Identify which cell holds the provided text, then report its (X, Y) central coordinate. 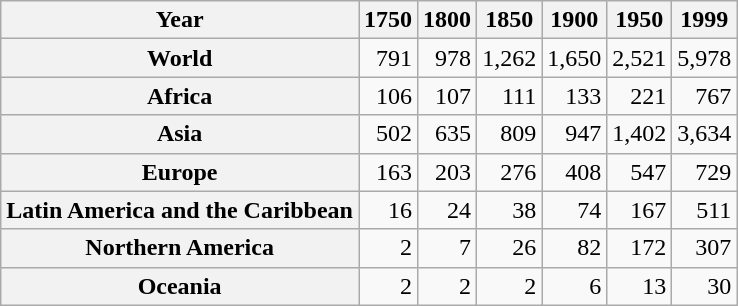
1,402 (640, 134)
1900 (574, 20)
Europe (180, 172)
24 (448, 210)
Asia (180, 134)
Oceania (180, 286)
547 (640, 172)
13 (640, 286)
978 (448, 58)
1999 (704, 20)
106 (388, 96)
26 (510, 248)
502 (388, 134)
729 (704, 172)
203 (448, 172)
1750 (388, 20)
163 (388, 172)
2,521 (640, 58)
3,634 (704, 134)
Latin America and the Caribbean (180, 210)
791 (388, 58)
World (180, 58)
82 (574, 248)
7 (448, 248)
172 (640, 248)
809 (510, 134)
38 (510, 210)
111 (510, 96)
1850 (510, 20)
1,650 (574, 58)
16 (388, 210)
408 (574, 172)
1950 (640, 20)
107 (448, 96)
30 (704, 286)
1800 (448, 20)
133 (574, 96)
511 (704, 210)
635 (448, 134)
Northern America (180, 248)
6 (574, 286)
167 (640, 210)
947 (574, 134)
74 (574, 210)
5,978 (704, 58)
307 (704, 248)
Year (180, 20)
Africa (180, 96)
276 (510, 172)
1,262 (510, 58)
767 (704, 96)
221 (640, 96)
